Search for the cell housing the specified text and yield its [X, Y] center coordinate. 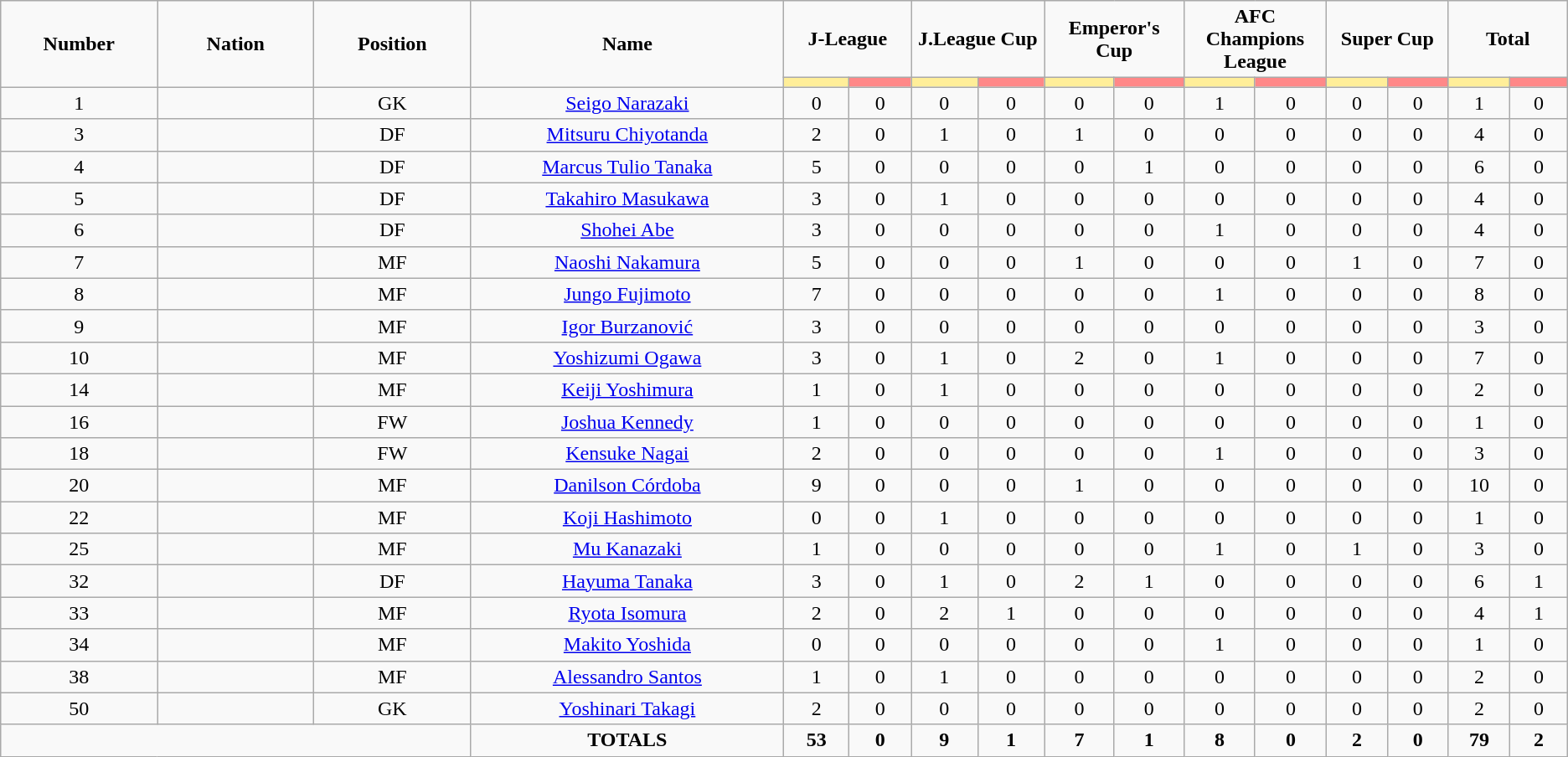
Kensuke Nagai [627, 454]
50 [79, 708]
Shohei Abe [627, 230]
Hayuma Tanaka [627, 581]
J-League [848, 39]
53 [817, 740]
Seigo Narazaki [627, 103]
Nation [236, 44]
33 [79, 613]
Mitsuru Chiyotanda [627, 135]
Ryota Isomura [627, 613]
Position [392, 44]
18 [79, 454]
Jungo Fujimoto [627, 294]
Mu Kanazaki [627, 549]
16 [79, 421]
Name [627, 44]
79 [1479, 740]
Keiji Yoshimura [627, 389]
Koji Hashimoto [627, 518]
25 [79, 549]
Takahiro Masukawa [627, 198]
AFC Champions League [1255, 39]
22 [79, 518]
Marcus Tulio Tanaka [627, 167]
32 [79, 581]
Total [1508, 39]
Igor Burzanović [627, 326]
34 [79, 645]
20 [79, 486]
38 [79, 677]
Number [79, 44]
Danilson Córdoba [627, 486]
Joshua Kennedy [627, 421]
Super Cup [1388, 39]
Naoshi Nakamura [627, 262]
Yoshizumi Ogawa [627, 358]
14 [79, 389]
TOTALS [627, 740]
Yoshinari Takagi [627, 708]
Makito Yoshida [627, 645]
Emperor's Cup [1114, 39]
Alessandro Santos [627, 677]
J.League Cup [978, 39]
